Determine the [x, y] coordinate at the center of the cell enclosing the given text.  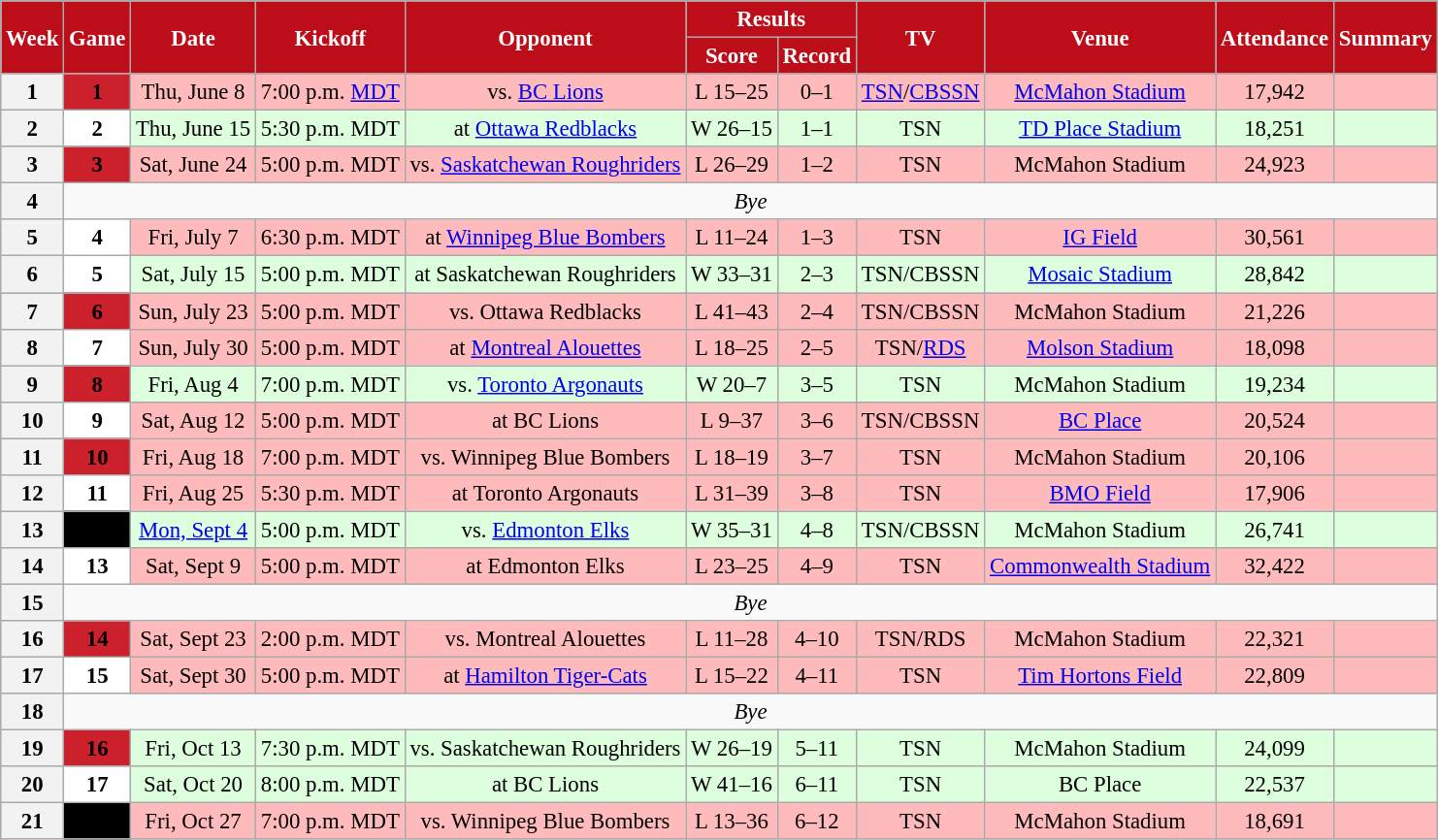
18,251 [1275, 129]
3–8 [817, 494]
21 [33, 822]
28,842 [1275, 275]
Mon, Sept 4 [194, 530]
Molson Stadium [1100, 347]
TV [921, 37]
32,422 [1275, 566]
W 26–19 [732, 749]
8:00 p.m. MDT [331, 785]
at Edmonton Elks [545, 566]
Thu, June 8 [194, 92]
W 33–31 [732, 275]
1–1 [817, 129]
19 [33, 749]
L 11–28 [732, 639]
Thu, June 15 [194, 129]
20 [33, 785]
Fri, Oct 27 [194, 822]
Sat, July 15 [194, 275]
22,537 [1275, 785]
Week [33, 37]
L 31–39 [732, 494]
26,741 [1275, 530]
Fri, Oct 13 [194, 749]
L 23–25 [732, 566]
Fri, July 7 [194, 238]
1–3 [817, 238]
Sat, Sept 9 [194, 566]
4–11 [817, 676]
W 20–7 [732, 384]
at Hamilton Tiger-Cats [545, 676]
Sat, June 24 [194, 165]
22,321 [1275, 639]
at Ottawa Redblacks [545, 129]
Date [194, 37]
3–6 [817, 420]
4–9 [817, 566]
L 41–43 [732, 311]
at Saskatchewan Roughriders [545, 275]
Sat, Sept 30 [194, 676]
vs. Edmonton Elks [545, 530]
Score [732, 56]
L 15–22 [732, 676]
3–5 [817, 384]
TD Place Stadium [1100, 129]
L 18–19 [732, 457]
3–7 [817, 457]
0–1 [817, 92]
6:30 p.m. MDT [331, 238]
1–2 [817, 165]
6–12 [817, 822]
vs. Toronto Argonauts [545, 384]
Tim Hortons Field [1100, 676]
Opponent [545, 37]
18,098 [1275, 347]
Attendance [1275, 37]
Sun, July 23 [194, 311]
2–5 [817, 347]
Sat, Aug 12 [194, 420]
2–4 [817, 311]
30,561 [1275, 238]
2:00 p.m. MDT [331, 639]
7:30 p.m. MDT [331, 749]
Mosaic Stadium [1100, 275]
2–3 [817, 275]
6–11 [817, 785]
Sat, Oct 20 [194, 785]
L 18–25 [732, 347]
4–10 [817, 639]
BMO Field [1100, 494]
L 13–36 [732, 822]
vs. Ottawa Redblacks [545, 311]
Commonwealth Stadium [1100, 566]
Sat, Sept 23 [194, 639]
Fri, Aug 25 [194, 494]
L 26–29 [732, 165]
W 35–31 [732, 530]
IG Field [1100, 238]
Summary [1386, 37]
Results [771, 19]
W 26–15 [732, 129]
Kickoff [331, 37]
Sun, July 30 [194, 347]
24,923 [1275, 165]
at Toronto Argonauts [545, 494]
21,226 [1275, 311]
vs. BC Lions [545, 92]
24,099 [1275, 749]
Venue [1100, 37]
L 9–37 [732, 420]
at Winnipeg Blue Bombers [545, 238]
18,691 [1275, 822]
Game [97, 37]
17,942 [1275, 92]
vs. Montreal Alouettes [545, 639]
22,809 [1275, 676]
4–8 [817, 530]
Record [817, 56]
at Montreal Alouettes [545, 347]
W 41–16 [732, 785]
20,106 [1275, 457]
19,234 [1275, 384]
L 15–25 [732, 92]
17,906 [1275, 494]
Fri, Aug 4 [194, 384]
Fri, Aug 18 [194, 457]
L 11–24 [732, 238]
5–11 [817, 749]
20,524 [1275, 420]
